Return the [X, Y] coordinate for the center point of the cell that contains the specified text.  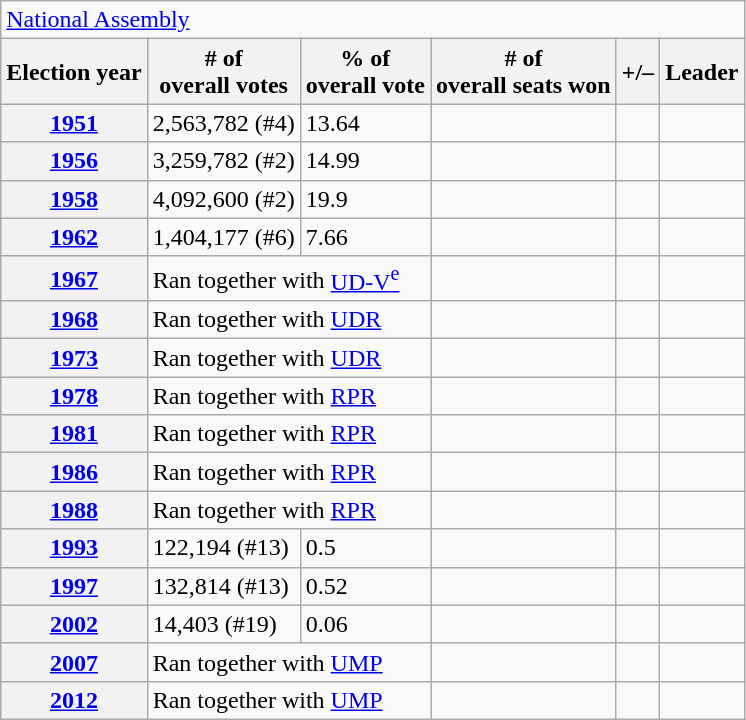
# ofoverall votes [224, 72]
1962 [74, 237]
0.5 [365, 548]
4,092,600 (#2) [224, 199]
1986 [74, 472]
0.52 [365, 586]
3,259,782 (#2) [224, 161]
+/– [638, 72]
1993 [74, 548]
1968 [74, 320]
1,404,177 (#6) [224, 237]
% ofoverall vote [365, 72]
2,563,782 (#4) [224, 123]
1978 [74, 396]
National Assembly [372, 20]
19.9 [365, 199]
2012 [74, 700]
14,403 (#19) [224, 624]
14.99 [365, 161]
1956 [74, 161]
1951 [74, 123]
13.64 [365, 123]
Election year [74, 72]
1967 [74, 278]
1988 [74, 510]
2002 [74, 624]
Leader [702, 72]
122,194 (#13) [224, 548]
2007 [74, 662]
1997 [74, 586]
# ofoverall seats won [524, 72]
132,814 (#13) [224, 586]
0.06 [365, 624]
7.66 [365, 237]
1973 [74, 358]
Ran together with UD-Ve [288, 278]
1981 [74, 434]
1958 [74, 199]
